For the text-containing cell, return its midpoint in (X, Y) coordinate format. 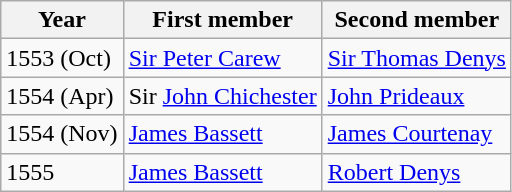
Sir Thomas Denys (416, 58)
1555 (62, 172)
Sir John Chichester (222, 96)
1553 (Oct) (62, 58)
Year (62, 20)
1554 (Apr) (62, 96)
Second member (416, 20)
First member (222, 20)
1554 (Nov) (62, 134)
John Prideaux (416, 96)
Sir Peter Carew (222, 58)
Robert Denys (416, 172)
James Courtenay (416, 134)
